Pinpoint the cell where the given text exists, returning its [X, Y] midpoint coordinate. 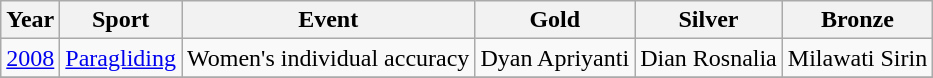
Bronze [857, 20]
Gold [555, 20]
Dian Rosnalia [709, 58]
Dyan Apriyanti [555, 58]
Year [30, 20]
Silver [709, 20]
2008 [30, 58]
Paragliding [121, 58]
Event [328, 20]
Women's individual accuracy [328, 58]
Milawati Sirin [857, 58]
Sport [121, 20]
